Find where the given text appears and provide that cell's center as (x, y) coordinate. 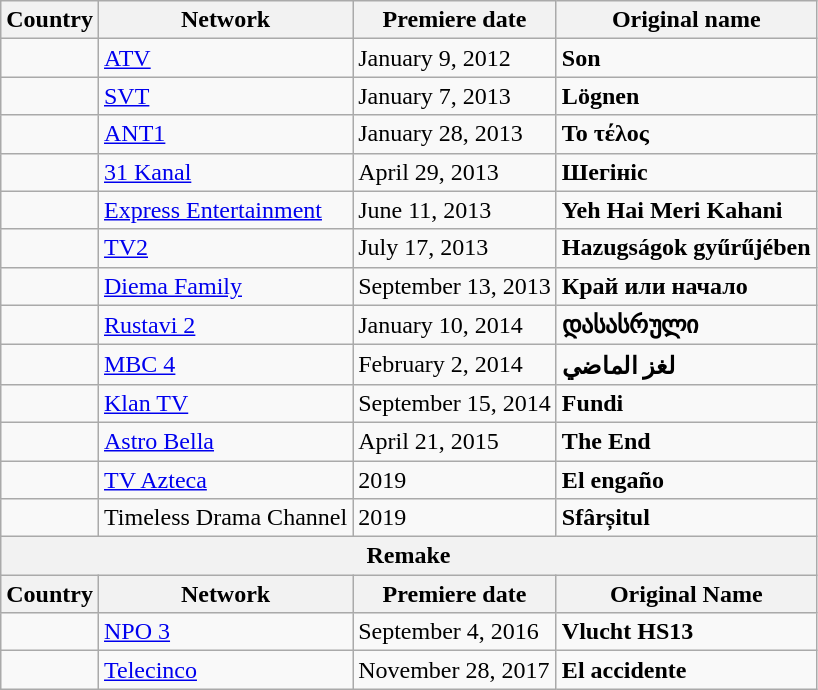
September 4, 2016 (455, 632)
April 29, 2013 (455, 172)
Remake (408, 556)
September 13, 2013 (455, 286)
MBC 4 (225, 365)
January 9, 2012 (455, 58)
Vlucht HS13 (686, 632)
September 15, 2014 (455, 403)
დასასრული (686, 325)
Rustavi 2 (225, 325)
Son (686, 58)
Timeless Drama Channel (225, 518)
November 28, 2017 (455, 670)
TV2 (225, 248)
Το τέλος (686, 134)
TV Azteca (225, 479)
Astro Bella (225, 441)
Telecinco (225, 670)
Klan TV (225, 403)
January 10, 2014 (455, 325)
Шегініс (686, 172)
El engaño (686, 479)
June 11, 2013 (455, 210)
SVT (225, 96)
Original Name (686, 594)
Lögnen (686, 96)
ATV (225, 58)
ANT1 (225, 134)
Express Entertainment (225, 210)
Край или начало (686, 286)
July 17, 2013 (455, 248)
El accidente (686, 670)
Sfârșitul (686, 518)
January 28, 2013 (455, 134)
31 Kanal (225, 172)
Yeh Hai Meri Kahani (686, 210)
Hazugságok gyűrűjében (686, 248)
The End (686, 441)
Fundi (686, 403)
February 2, 2014 (455, 365)
Diema Family (225, 286)
Original name (686, 20)
لغز الماضي (686, 365)
April 21, 2015 (455, 441)
NPO 3 (225, 632)
January 7, 2013 (455, 96)
